Capture the cell that displays the provided text and extract its (X, Y) central coordinate. 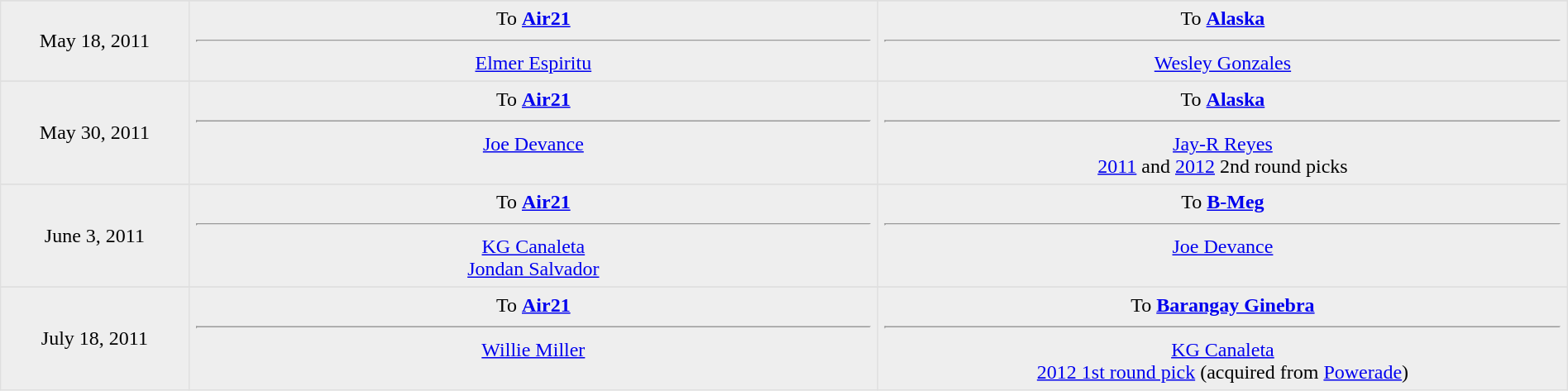
June 3, 2011 (94, 236)
May 18, 2011 (94, 41)
To Air21KG CanaletaJondan Salvador (533, 236)
To B-MegJoe Devance (1223, 236)
To Air21Elmer Espiritu (533, 41)
To Air21Willie Miller (533, 338)
To AlaskaWesley Gonzales (1223, 41)
To Barangay GinebraKG Canaleta2012 1st round pick (acquired from Powerade) (1223, 338)
May 30, 2011 (94, 132)
July 18, 2011 (94, 338)
To Air21Joe Devance (533, 132)
To AlaskaJay-R Reyes2011 and 2012 2nd round picks (1223, 132)
